Detect which cell encompasses the target text, then output its [x, y] center coordinate. 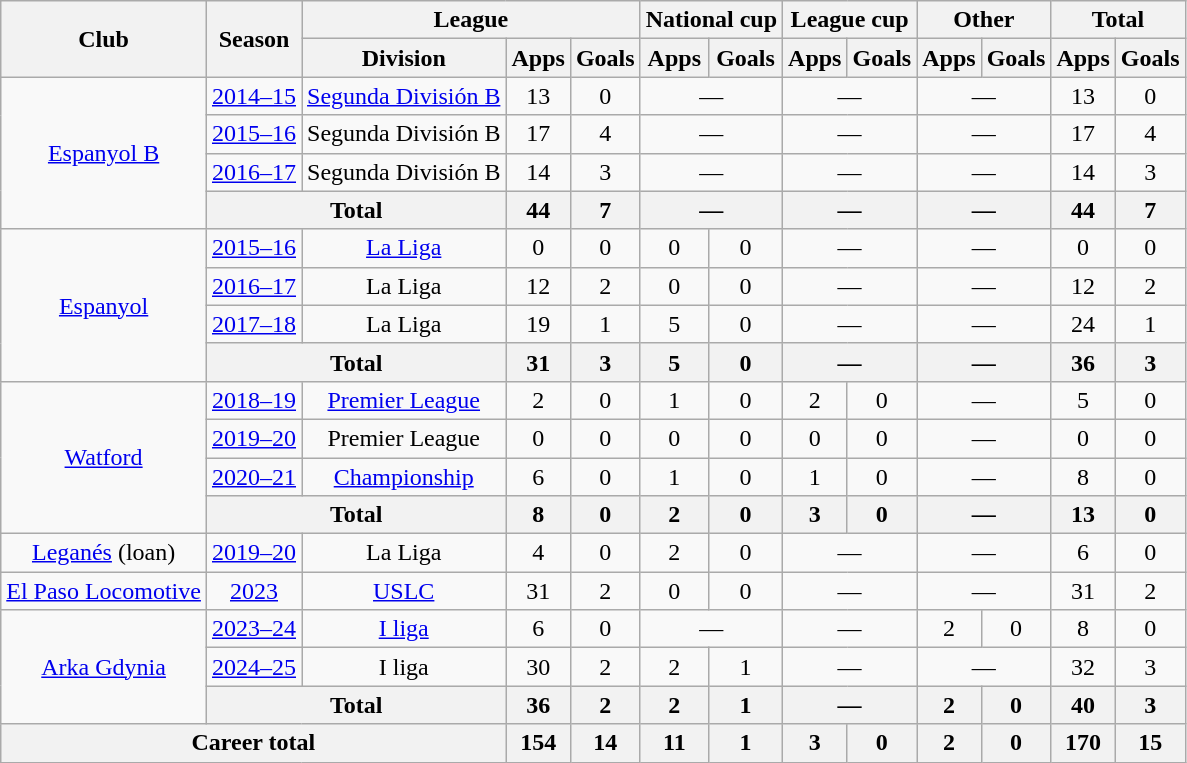
2023 [254, 591]
40 [1083, 705]
2023–24 [254, 629]
170 [1083, 743]
Espanyol B [104, 153]
Season [254, 39]
11 [674, 743]
2018–19 [254, 400]
15 [1150, 743]
2017–18 [254, 324]
Club [104, 39]
30 [538, 667]
National cup [711, 20]
League cup [850, 20]
Career total [254, 743]
Espanyol [104, 305]
Division [404, 58]
Watford [104, 457]
32 [1083, 667]
USLC [404, 591]
2014–15 [254, 96]
2020–21 [254, 477]
El Paso Locomotive [104, 591]
154 [538, 743]
Championship [404, 477]
19 [538, 324]
24 [1083, 324]
Leganés (loan) [104, 553]
Other [984, 20]
Arka Gdynia [104, 667]
League [472, 20]
2024–25 [254, 667]
